Locate the cell with the specified text and output its (X, Y) center coordinate. 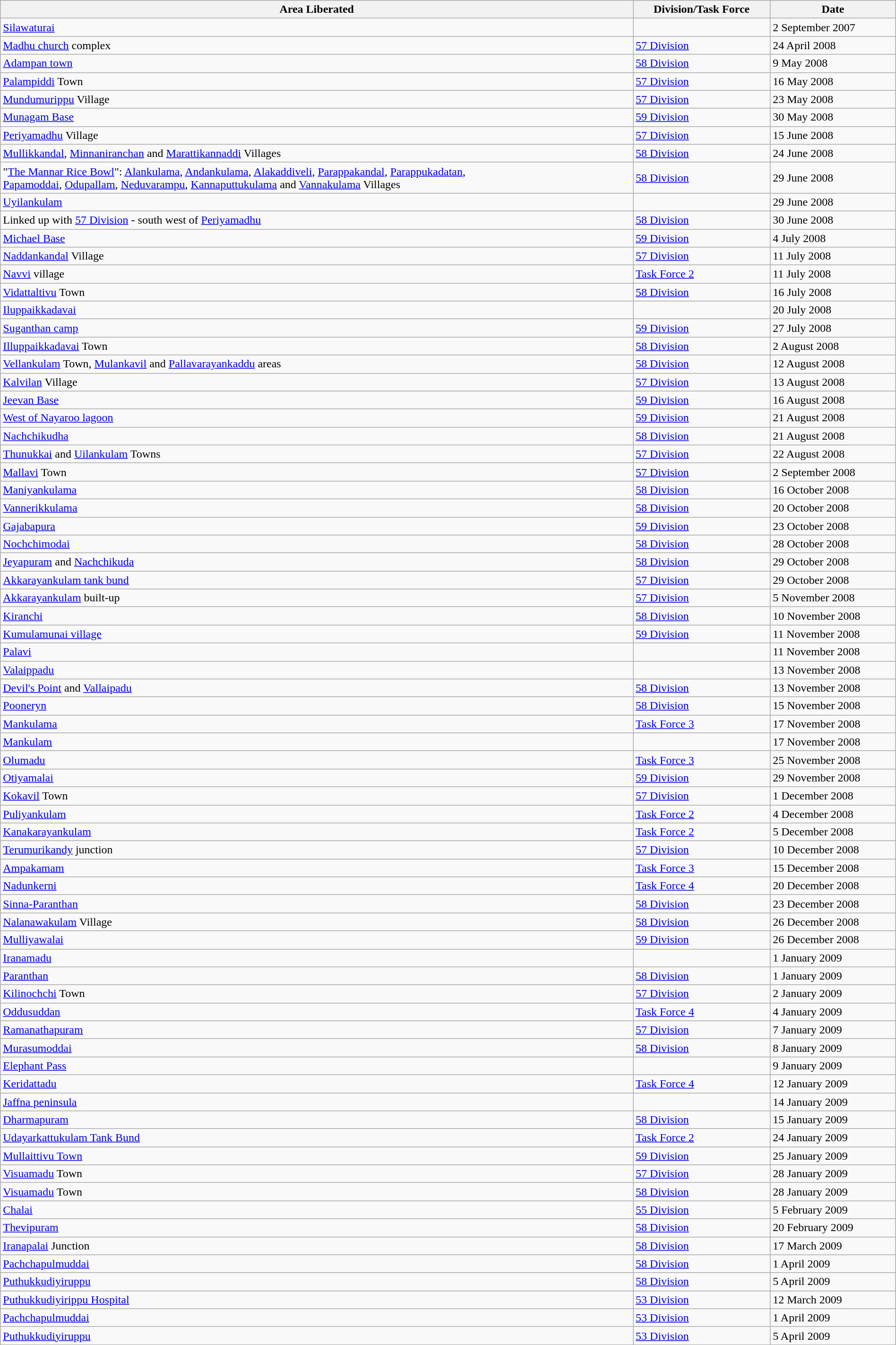
16 May 2008 (833, 81)
20 October 2008 (833, 508)
Mullaittivu Town (317, 1156)
9 January 2009 (833, 1066)
Iranapalai Junction (317, 1246)
Vellankulam Town, Mulankavil and Pallavarayankaddu areas (317, 364)
Suganthan camp (317, 328)
16 August 2008 (833, 400)
4 January 2009 (833, 1012)
Olumadu (317, 760)
17 March 2009 (833, 1246)
Kalvilan Village (317, 382)
Mankulam (317, 742)
Michael Base (317, 238)
Pooneryn (317, 706)
15 June 2008 (833, 135)
4 July 2008 (833, 238)
4 December 2008 (833, 814)
Nalanawakulam Village (317, 922)
55 Division (702, 1210)
Palampiddi Town (317, 81)
14 January 2009 (833, 1102)
Nochchimodai (317, 544)
Akkarayankulam built-up (317, 598)
Jeevan Base (317, 400)
West of Nayaroo lagoon (317, 418)
Iluppaikkadavai (317, 310)
Udayarkattukulam Tank Bund (317, 1138)
25 November 2008 (833, 760)
7 January 2009 (833, 1030)
Keridattadu (317, 1084)
Thevipuram (317, 1228)
Kilinochchi Town (317, 994)
12 March 2009 (833, 1300)
Ampakamam (317, 868)
Elephant Pass (317, 1066)
Vannerikkulama (317, 508)
Division/Task Force (702, 9)
5 February 2009 (833, 1210)
Illuppaikkadavai Town (317, 346)
Gajabapura (317, 526)
Thunukkai and Uilankulam Towns (317, 454)
22 August 2008 (833, 454)
Mulliyawalai (317, 940)
Terumurikandy junction (317, 850)
Akkarayankulam tank bund (317, 580)
25 January 2009 (833, 1156)
16 October 2008 (833, 490)
Linked up with 57 Division - south west of Periyamadhu (317, 220)
Nachchikudha (317, 436)
Jeyapuram and Nachchikuda (317, 562)
Mallavi Town (317, 472)
Ramanathapuram (317, 1030)
Periyamadhu Village (317, 135)
Kumulamunai village (317, 634)
Jaffna peninsula (317, 1102)
15 November 2008 (833, 706)
Adampan town (317, 63)
Puthukkudiyirippu Hospital (317, 1300)
2 August 2008 (833, 346)
29 November 2008 (833, 778)
9 May 2008 (833, 63)
30 June 2008 (833, 220)
30 May 2008 (833, 117)
Munagam Base (317, 117)
23 October 2008 (833, 526)
Naddankandal Village (317, 256)
23 December 2008 (833, 904)
12 August 2008 (833, 364)
13 August 2008 (833, 382)
27 July 2008 (833, 328)
12 January 2009 (833, 1084)
Maniyankulama (317, 490)
Date (833, 9)
Vidattaltivu Town (317, 292)
Murasumoddai (317, 1048)
Mullikkandal, Minnaniranchan and Marattikannaddi Villages (317, 153)
2 January 2009 (833, 994)
Valaippadu (317, 670)
24 January 2009 (833, 1138)
24 June 2008 (833, 153)
5 December 2008 (833, 832)
Mankulama (317, 724)
Devil's Point and Vallaipadu (317, 688)
Navvi village (317, 274)
Paranthan (317, 976)
28 October 2008 (833, 544)
Iranamadu (317, 958)
20 July 2008 (833, 310)
2 September 2007 (833, 27)
Area Liberated (317, 9)
1 December 2008 (833, 796)
15 December 2008 (833, 868)
Silawaturai (317, 27)
Sinna-Paranthan (317, 904)
Kiranchi (317, 616)
10 December 2008 (833, 850)
8 January 2009 (833, 1048)
15 January 2009 (833, 1120)
Palavi (317, 652)
10 November 2008 (833, 616)
23 May 2008 (833, 99)
Chalai (317, 1210)
Kokavil Town (317, 796)
24 April 2008 (833, 45)
Otiyamalai (317, 778)
Mundumurippu Village (317, 99)
Nadunkerni (317, 886)
Kanakarayankulam (317, 832)
2 September 2008 (833, 472)
Madhu church complex (317, 45)
5 November 2008 (833, 598)
Puliyankulam (317, 814)
20 February 2009 (833, 1228)
16 July 2008 (833, 292)
Uyilankulam (317, 202)
20 December 2008 (833, 886)
Oddusuddan (317, 1012)
Dharmapuram (317, 1120)
